For the text-containing cell, return its midpoint in [X, Y] coordinate format. 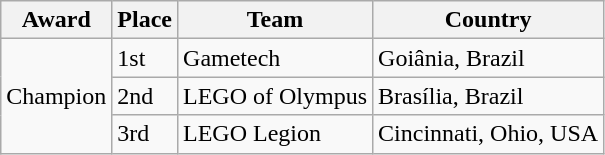
Award [56, 20]
Gametech [276, 58]
1st [145, 58]
LEGO Legion [276, 134]
LEGO of Olympus [276, 96]
3rd [145, 134]
Cincinnati, Ohio, USA [488, 134]
Goiânia, Brazil [488, 58]
Team [276, 20]
Champion [56, 96]
Country [488, 20]
2nd [145, 96]
Brasília, Brazil [488, 96]
Place [145, 20]
